Output the [x, y] coordinate of the center of the cell containing the given text.  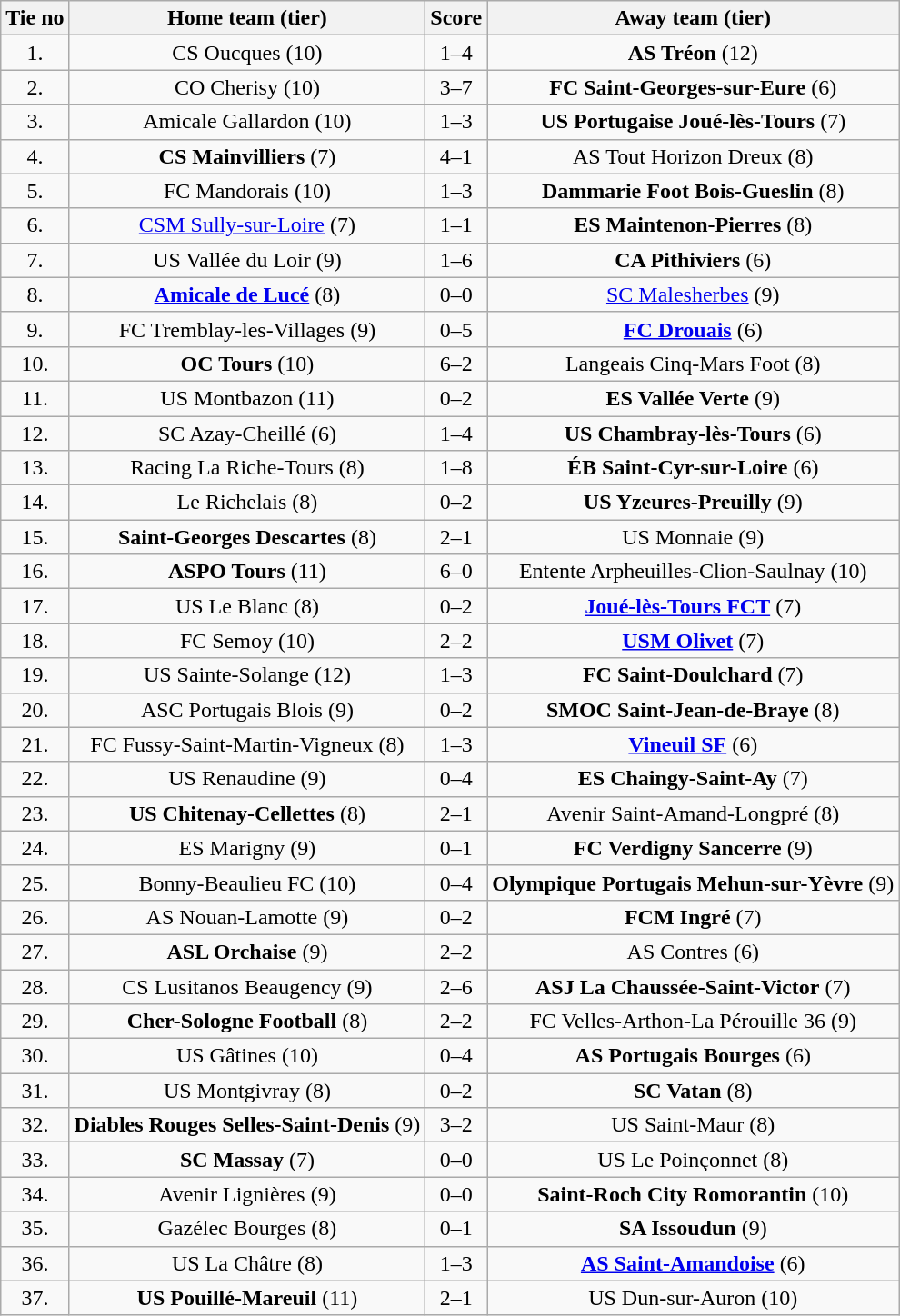
Diables Rouges Selles-Saint-Denis (9) [247, 1125]
Racing La Riche-Tours (8) [247, 468]
Score [456, 18]
20. [35, 710]
FC Mandorais (10) [247, 191]
15. [35, 537]
US Montgivray (8) [247, 1091]
ÉB Saint-Cyr-sur-Loire (6) [693, 468]
US Monnaie (9) [693, 537]
37. [35, 1298]
Avenir Lignières (9) [247, 1194]
0–5 [456, 329]
Langeais Cinq-Mars Foot (8) [693, 364]
Le Richelais (8) [247, 503]
ASPO Tours (11) [247, 572]
ES Maintenon-Pierres (8) [693, 225]
AS Contres (6) [693, 952]
24. [35, 848]
FC Velles-Arthon-La Pérouille 36 (9) [693, 1022]
US Le Blanc (8) [247, 606]
FC Semoy (10) [247, 641]
CO Cherisy (10) [247, 87]
6. [35, 225]
CA Pithiviers (6) [693, 260]
28. [35, 986]
FC Tremblay-les-Villages (9) [247, 329]
SC Malesherbes (9) [693, 294]
32. [35, 1125]
13. [35, 468]
17. [35, 606]
ASL Orchaise (9) [247, 952]
Gazélec Bourges (8) [247, 1229]
CSM Sully-sur-Loire (7) [247, 225]
27. [35, 952]
16. [35, 572]
FCM Ingré (7) [693, 917]
Saint-Roch City Romorantin (10) [693, 1194]
11. [35, 398]
Amicale Gallardon (10) [247, 122]
4–1 [456, 156]
US Chambray-lès-Tours (6) [693, 434]
Olympique Portugais Mehun-sur-Yèvre (9) [693, 882]
ES Marigny (9) [247, 848]
1–1 [456, 225]
3. [35, 122]
2. [35, 87]
US La Châtre (8) [247, 1263]
AS Saint-Amandoise (6) [693, 1263]
US Pouillé-Mareuil (11) [247, 1298]
Joué-lès-Tours FCT (7) [693, 606]
30. [35, 1056]
22. [35, 779]
CS Lusitanos Beaugency (9) [247, 986]
25. [35, 882]
Away team (tier) [693, 18]
Saint-Georges Descartes (8) [247, 537]
6–2 [456, 364]
7. [35, 260]
US Yzeures-Preuilly (9) [693, 503]
Dammarie Foot Bois-Gueslin (8) [693, 191]
8. [35, 294]
Amicale de Lucé (8) [247, 294]
USM Olivet (7) [693, 641]
9. [35, 329]
Home team (tier) [247, 18]
US Gâtines (10) [247, 1056]
35. [35, 1229]
4. [35, 156]
AS Tout Horizon Dreux (8) [693, 156]
Tie no [35, 18]
AS Tréon (12) [693, 53]
ES Chaingy-Saint-Ay (7) [693, 779]
ASC Portugais Blois (9) [247, 710]
36. [35, 1263]
26. [35, 917]
6–0 [456, 572]
US Vallée du Loir (9) [247, 260]
US Sainte-Solange (12) [247, 675]
1–8 [456, 468]
US Renaudine (9) [247, 779]
2–6 [456, 986]
SA Issoudun (9) [693, 1229]
CS Mainvilliers (7) [247, 156]
19. [35, 675]
CS Oucques (10) [247, 53]
18. [35, 641]
Avenir Saint-Amand-Longpré (8) [693, 813]
FC Drouais (6) [693, 329]
Entente Arpheuilles-Clion-Saulnay (10) [693, 572]
FC Saint-Georges-sur-Eure (6) [693, 87]
US Chitenay-Cellettes (8) [247, 813]
33. [35, 1160]
Vineuil SF (6) [693, 744]
SC Massay (7) [247, 1160]
ASJ La Chaussée-Saint-Victor (7) [693, 986]
3–2 [456, 1125]
21. [35, 744]
ES Vallée Verte (9) [693, 398]
34. [35, 1194]
FC Saint-Doulchard (7) [693, 675]
12. [35, 434]
29. [35, 1022]
US Saint-Maur (8) [693, 1125]
OC Tours (10) [247, 364]
Bonny-Beaulieu FC (10) [247, 882]
5. [35, 191]
SC Vatan (8) [693, 1091]
AS Nouan-Lamotte (9) [247, 917]
FC Verdigny Sancerre (9) [693, 848]
Cher-Sologne Football (8) [247, 1022]
US Montbazon (11) [247, 398]
FC Fussy-Saint-Martin-Vigneux (8) [247, 744]
SMOC Saint-Jean-de-Braye (8) [693, 710]
10. [35, 364]
US Portugaise Joué-lès-Tours (7) [693, 122]
AS Portugais Bourges (6) [693, 1056]
14. [35, 503]
US Le Poinçonnet (8) [693, 1160]
US Dun-sur-Auron (10) [693, 1298]
SC Azay-Cheillé (6) [247, 434]
31. [35, 1091]
1–6 [456, 260]
1. [35, 53]
3–7 [456, 87]
23. [35, 813]
